Provide the (x, y) coordinate of the cell's center where the given text is located.  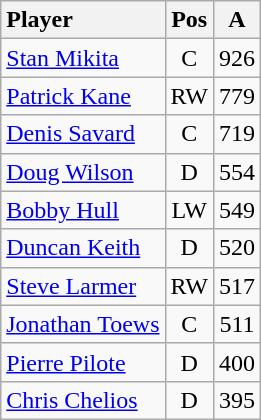
LW (189, 210)
554 (236, 172)
517 (236, 286)
Stan Mikita (83, 58)
400 (236, 362)
779 (236, 96)
Player (83, 20)
Doug Wilson (83, 172)
Bobby Hull (83, 210)
926 (236, 58)
Steve Larmer (83, 286)
Denis Savard (83, 134)
Chris Chelios (83, 400)
A (236, 20)
Pos (189, 20)
395 (236, 400)
511 (236, 324)
Jonathan Toews (83, 324)
Pierre Pilote (83, 362)
520 (236, 248)
719 (236, 134)
549 (236, 210)
Patrick Kane (83, 96)
Duncan Keith (83, 248)
